Identify which cell holds the provided text, then report its (x, y) central coordinate. 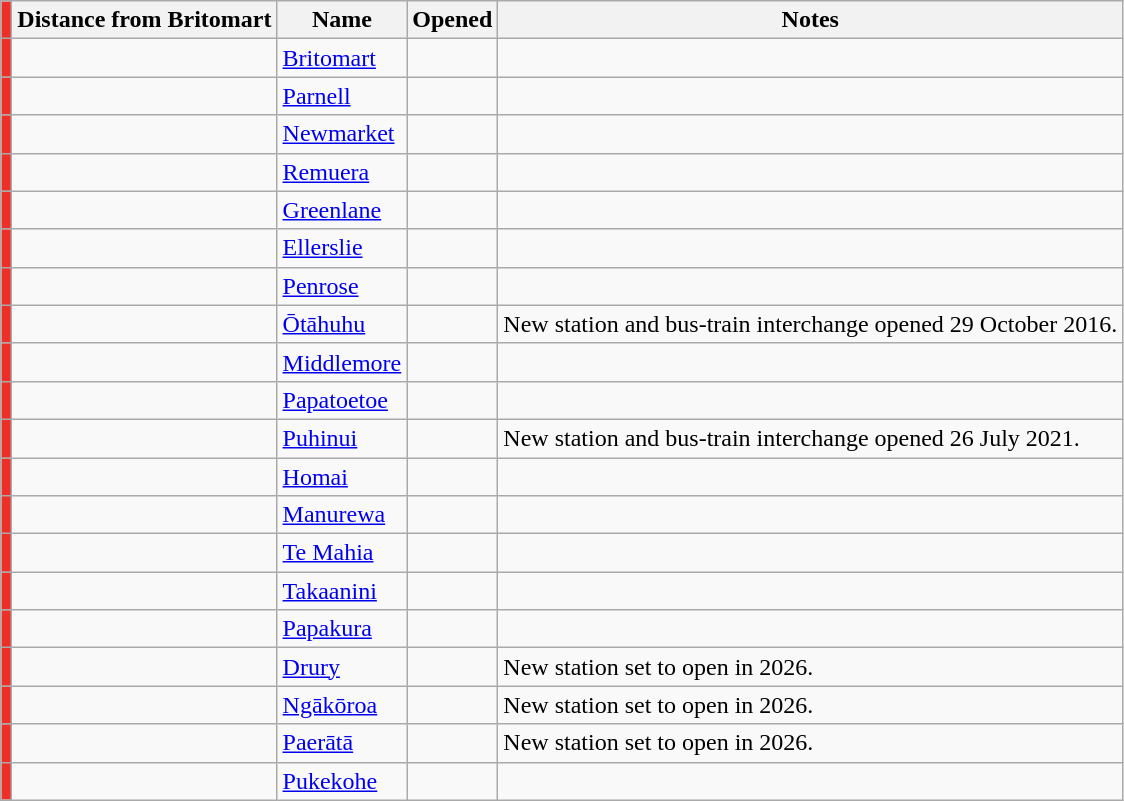
Manurewa (342, 515)
Homai (342, 477)
Distance from Britomart (144, 20)
New station and bus-train interchange opened 29 October 2016. (810, 324)
Takaanini (342, 591)
Puhinui (342, 438)
Ōtāhuhu (342, 324)
Drury (342, 667)
Ellerslie (342, 248)
Newmarket (342, 134)
Middlemore (342, 362)
Papatoetoe (342, 400)
Name (342, 20)
Pukekohe (342, 781)
New station and bus-train interchange opened 26 July 2021. (810, 438)
Ngākōroa (342, 705)
Paerātā (342, 743)
Remuera (342, 172)
Te Mahia (342, 553)
Parnell (342, 96)
Papakura (342, 629)
Greenlane (342, 210)
Notes (810, 20)
Opened (452, 20)
Britomart (342, 58)
Penrose (342, 286)
